From the cell containing the given text, extract its center point as [X, Y] coordinate. 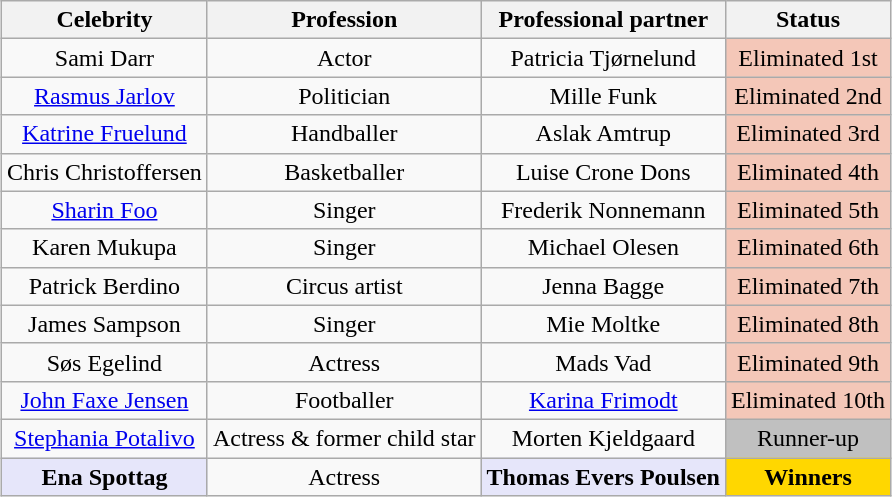
Søs Egelind [104, 362]
Eliminated 9th [808, 362]
Morten Kjeldgaard [603, 438]
Jenna Bagge [603, 286]
Karen Mukupa [104, 248]
Profession [344, 20]
Status [808, 20]
Mads Vad [603, 362]
Sami Darr [104, 58]
Patrick Berdino [104, 286]
Stephania Potalivo [104, 438]
Runner-up [808, 438]
Actress & former child star [344, 438]
Luise Crone Dons [603, 172]
Eliminated 6th [808, 248]
Eliminated 5th [808, 210]
Eliminated 3rd [808, 134]
Sharin Foo [104, 210]
Actor [344, 58]
Eliminated 1st [808, 58]
Mille Funk [603, 96]
Michael Olesen [603, 248]
Thomas Evers Poulsen [603, 477]
Chris Christoffersen [104, 172]
Eliminated 4th [808, 172]
Eliminated 2nd [808, 96]
John Faxe Jensen [104, 400]
Professional partner [603, 20]
Basketballer [344, 172]
Winners [808, 477]
Eliminated 8th [808, 324]
Frederik Nonnemann [603, 210]
Mie Moltke [603, 324]
Celebrity [104, 20]
Karina Frimodt [603, 400]
Handballer [344, 134]
Ena Spottag [104, 477]
Circus artist [344, 286]
Katrine Fruelund [104, 134]
Aslak Amtrup [603, 134]
Eliminated 10th [808, 400]
Footballer [344, 400]
Patricia Tjørnelund [603, 58]
Politician [344, 96]
Eliminated 7th [808, 286]
James Sampson [104, 324]
Rasmus Jarlov [104, 96]
